Detect which cell encompasses the target text, then output its [x, y] center coordinate. 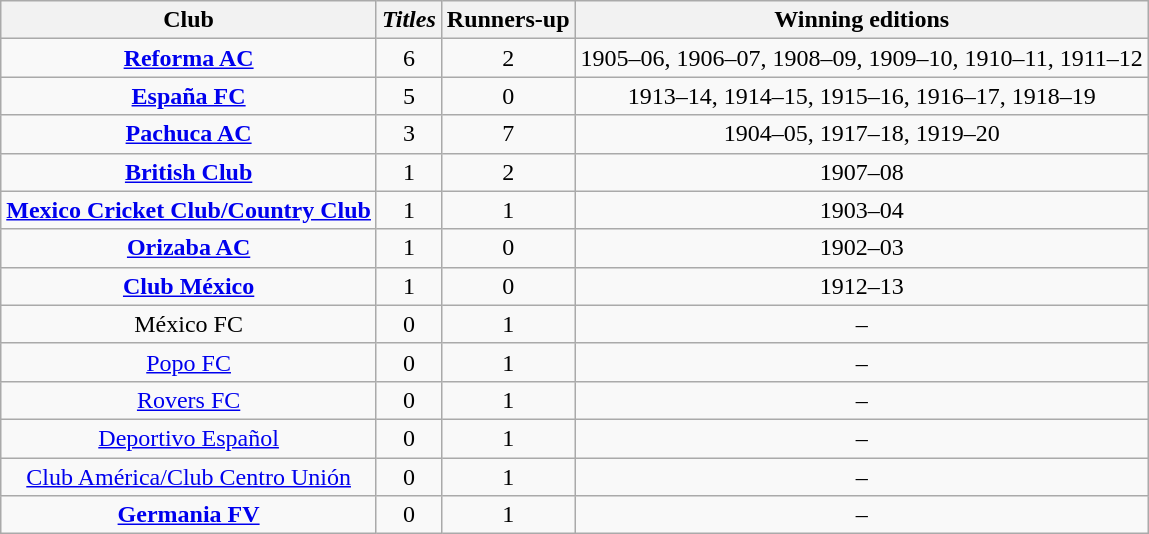
1913–14, 1914–15, 1915–16, 1916–17, 1918–19 [862, 96]
Reforma AC [189, 58]
Pachuca AC [189, 134]
1902–03 [862, 248]
Rovers FC [189, 400]
Club México [189, 286]
Club América/Club Centro Unión [189, 477]
6 [408, 58]
Germania FV [189, 515]
1912–13 [862, 286]
3 [408, 134]
Winning editions [862, 20]
1903–04 [862, 210]
España FC [189, 96]
Orizaba AC [189, 248]
1905–06, 1906–07, 1908–09, 1909–10, 1910–11, 1911–12 [862, 58]
Popo FC [189, 362]
British Club [189, 172]
Club [189, 20]
7 [508, 134]
1904–05, 1917–18, 1919–20 [862, 134]
Deportivo Español [189, 438]
Titles [408, 20]
Runners-up [508, 20]
5 [408, 96]
1907–08 [862, 172]
Mexico Cricket Club/Country Club [189, 210]
México FC [189, 324]
